Scan for the cell matching the given text and deliver its [X, Y] coordinate at center. 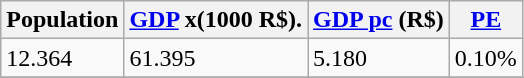
12.364 [62, 58]
Population [62, 20]
0.10% [486, 58]
PE [486, 20]
GDP pc (R$) [379, 20]
61.395 [216, 58]
5.180 [379, 58]
GDP x(1000 R$). [216, 20]
